Locate the cell with the specified text and output its (X, Y) center coordinate. 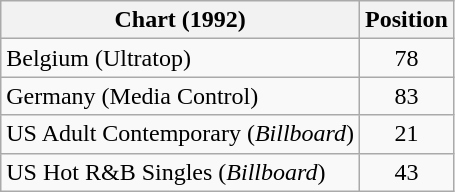
Germany (Media Control) (180, 96)
21 (407, 134)
Chart (1992) (180, 20)
US Adult Contemporary (Billboard) (180, 134)
43 (407, 172)
Belgium (Ultratop) (180, 58)
Position (407, 20)
83 (407, 96)
78 (407, 58)
US Hot R&B Singles (Billboard) (180, 172)
